Detect which cell encompasses the target text, then output its (X, Y) center coordinate. 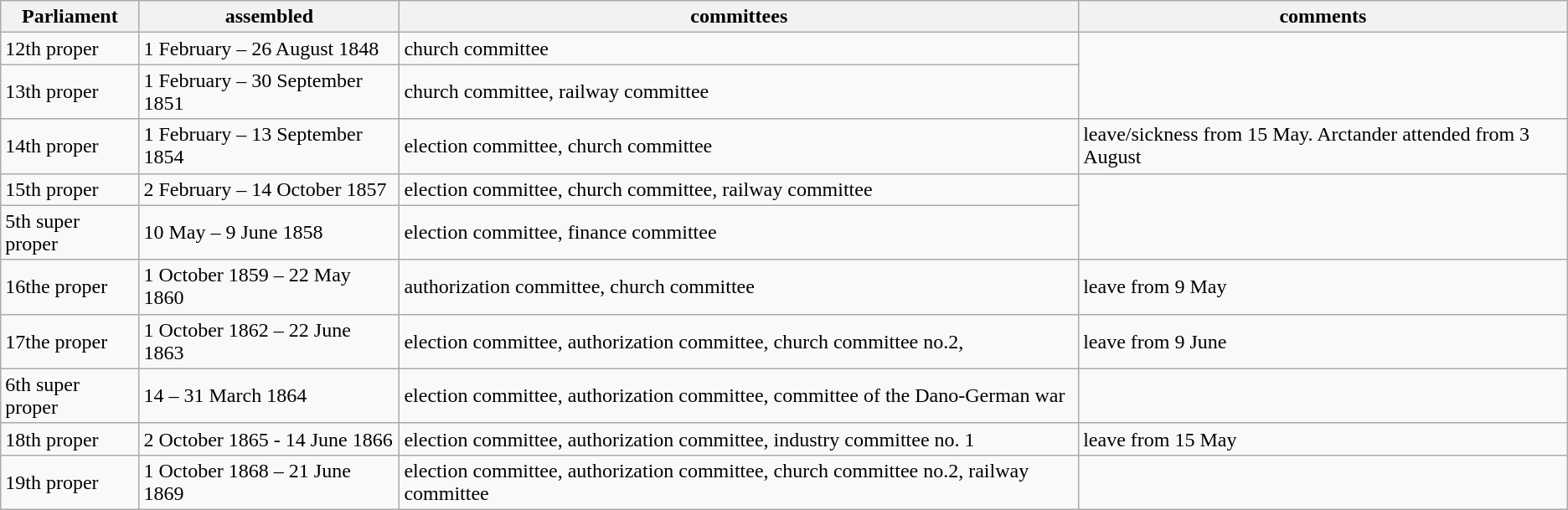
leave from 15 May (1323, 439)
13th proper (70, 92)
election committee, church committee (739, 146)
1 October 1862 – 22 June 1863 (270, 342)
16the proper (70, 286)
election committee, authorization committee, church committee no.2, railway committee (739, 482)
1 February – 13 September 1854 (270, 146)
leave from 9 June (1323, 342)
election committee, finance committee (739, 233)
leave/sickness from 15 May. Arctander attended from 3 August (1323, 146)
1 October 1868 – 21 June 1869 (270, 482)
5th super proper (70, 233)
17the proper (70, 342)
election committee, authorization committee, industry committee no. 1 (739, 439)
10 May – 9 June 1858 (270, 233)
church committee (739, 49)
Parliament (70, 17)
election committee, authorization committee, church committee no.2, (739, 342)
12th proper (70, 49)
1 February – 30 September 1851 (270, 92)
authorization committee, church committee (739, 286)
comments (1323, 17)
assembled (270, 17)
2 February – 14 October 1857 (270, 189)
church committee, railway committee (739, 92)
1 October 1859 – 22 May 1860 (270, 286)
15th proper (70, 189)
committees (739, 17)
2 October 1865 - 14 June 1866 (270, 439)
election committee, church committee, railway committee (739, 189)
18th proper (70, 439)
election committee, authorization committee, committee of the Dano-German war (739, 395)
6th super proper (70, 395)
19th proper (70, 482)
leave from 9 May (1323, 286)
1 February – 26 August 1848 (270, 49)
14th proper (70, 146)
14 – 31 March 1864 (270, 395)
